Locate the cell with the specified text and output its [x, y] center coordinate. 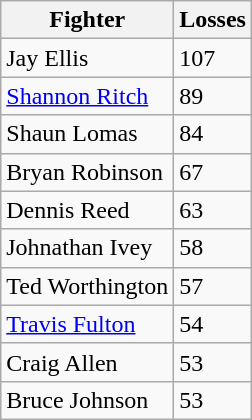
57 [213, 286]
Ted Worthington [88, 286]
Losses [213, 20]
89 [213, 96]
Craig Allen [88, 362]
107 [213, 58]
Dennis Reed [88, 210]
Travis Fulton [88, 324]
Shannon Ritch [88, 96]
Jay Ellis [88, 58]
Bruce Johnson [88, 400]
54 [213, 324]
Fighter [88, 20]
Bryan Robinson [88, 172]
58 [213, 248]
63 [213, 210]
67 [213, 172]
Shaun Lomas [88, 134]
84 [213, 134]
Johnathan Ivey [88, 248]
